Detect which cell encompasses the target text, then output its (x, y) center coordinate. 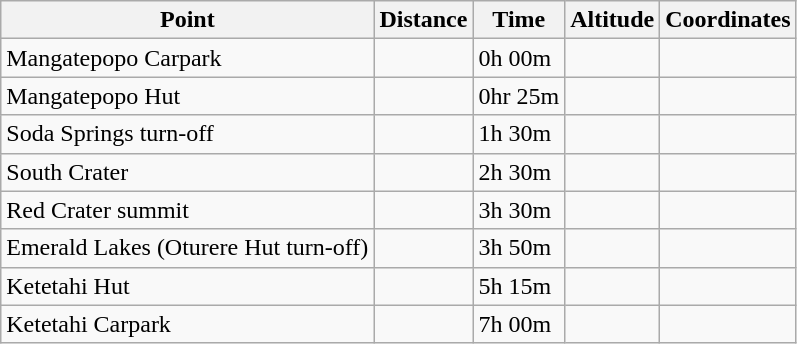
Ketetahi Hut (188, 286)
Red Crater summit (188, 210)
1h 30m (519, 134)
Soda Springs turn-off (188, 134)
Point (188, 20)
South Crater (188, 172)
7h 00m (519, 324)
Time (519, 20)
Ketetahi Carpark (188, 324)
Emerald Lakes (Oturere Hut turn-off) (188, 248)
3h 30m (519, 210)
Distance (424, 20)
Mangatepopo Hut (188, 96)
Coordinates (728, 20)
Altitude (612, 20)
5h 15m (519, 286)
2h 30m (519, 172)
0h 00m (519, 58)
Mangatepopo Carpark (188, 58)
0hr 25m (519, 96)
3h 50m (519, 248)
